Scan for the cell matching the given text and deliver its [x, y] coordinate at center. 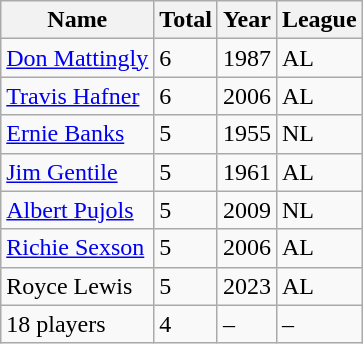
1961 [246, 172]
Royce Lewis [78, 286]
Travis Hafner [78, 96]
18 players [78, 324]
Don Mattingly [78, 58]
Albert Pujols [78, 210]
Year [246, 20]
Name [78, 20]
1955 [246, 134]
2009 [246, 210]
2023 [246, 286]
Richie Sexson [78, 248]
Total [186, 20]
1987 [246, 58]
Jim Gentile [78, 172]
4 [186, 324]
League [319, 20]
Ernie Banks [78, 134]
